Find where the given text appears and provide that cell's center as [X, Y] coordinate. 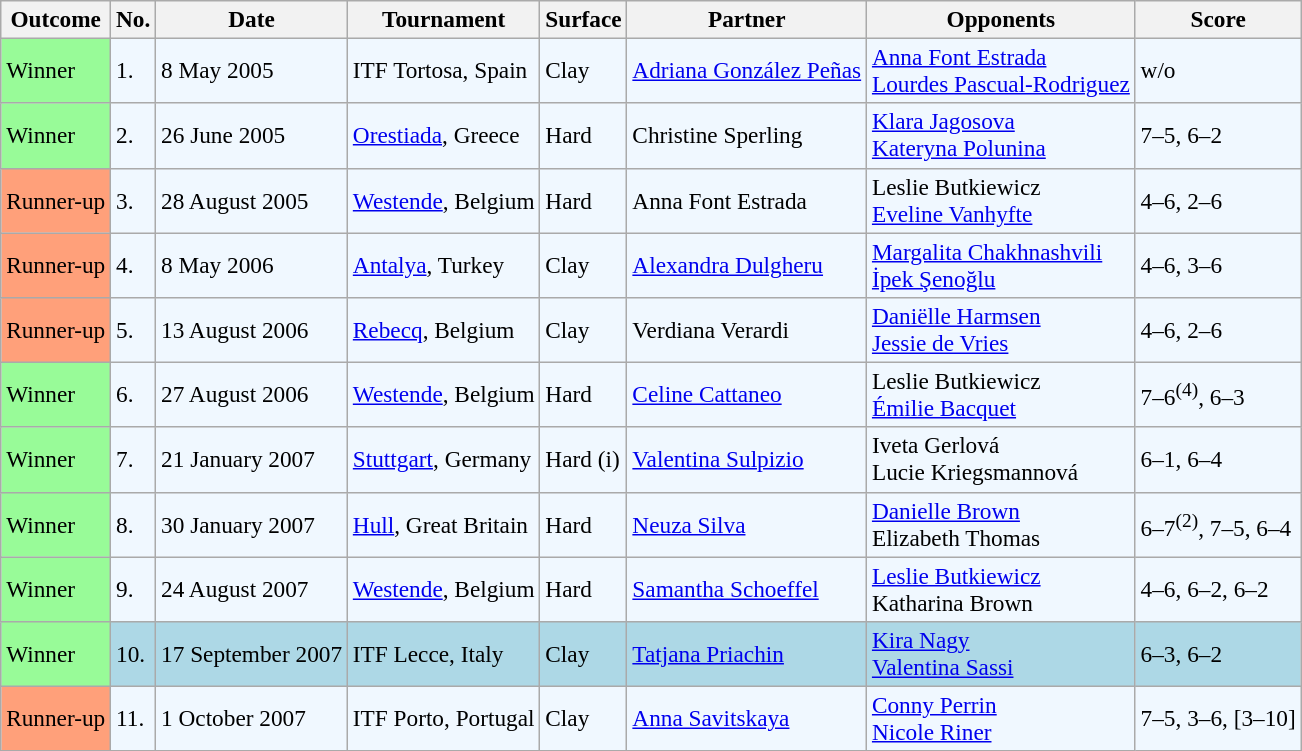
Danielle Brown Elizabeth Thomas [1002, 524]
ITF Tortosa, Spain [443, 70]
Surface [584, 19]
Leslie Butkiewicz Katharina Brown [1002, 588]
6–1, 6–4 [1218, 460]
Opponents [1002, 19]
17 September 2007 [252, 654]
8 May 2006 [252, 264]
Rebecq, Belgium [443, 330]
11. [134, 718]
4–6, 6–2, 6–2 [1218, 588]
24 August 2007 [252, 588]
Klara Jagosova Kateryna Polunina [1002, 136]
Christine Sperling [747, 136]
Neuza Silva [747, 524]
Antalya, Turkey [443, 264]
Leslie Butkiewicz Eveline Vanhyfte [1002, 200]
Hard (i) [584, 460]
w/o [1218, 70]
Anna Font Estrada [747, 200]
21 January 2007 [252, 460]
Samantha Schoeffel [747, 588]
28 August 2005 [252, 200]
6–3, 6–2 [1218, 654]
Leslie Butkiewicz Émilie Bacquet [1002, 394]
Date [252, 19]
2. [134, 136]
1. [134, 70]
Tournament [443, 19]
27 August 2006 [252, 394]
Partner [747, 19]
Kira Nagy Valentina Sassi [1002, 654]
Margalita Chakhnashvili İpek Şenoğlu [1002, 264]
Anna Font Estrada Lourdes Pascual-Rodriguez [1002, 70]
ITF Porto, Portugal [443, 718]
7–5, 6–2 [1218, 136]
7. [134, 460]
Anna Savitskaya [747, 718]
Hull, Great Britain [443, 524]
Valentina Sulpizio [747, 460]
13 August 2006 [252, 330]
4–6, 3–6 [1218, 264]
1 October 2007 [252, 718]
No. [134, 19]
Stuttgart, Germany [443, 460]
10. [134, 654]
Celine Cattaneo [747, 394]
6. [134, 394]
5. [134, 330]
26 June 2005 [252, 136]
Daniëlle Harmsen Jessie de Vries [1002, 330]
Adriana González Peñas [747, 70]
Outcome [56, 19]
Orestiada, Greece [443, 136]
ITF Lecce, Italy [443, 654]
Conny Perrin Nicole Riner [1002, 718]
7–6(4), 6–3 [1218, 394]
Iveta Gerlová Lucie Kriegsmannová [1002, 460]
6–7(2), 7–5, 6–4 [1218, 524]
8. [134, 524]
7–5, 3–6, [3–10] [1218, 718]
Verdiana Verardi [747, 330]
3. [134, 200]
9. [134, 588]
Score [1218, 19]
30 January 2007 [252, 524]
4. [134, 264]
Tatjana Priachin [747, 654]
Alexandra Dulgheru [747, 264]
8 May 2005 [252, 70]
